Output the [X, Y] coordinate of the center of the cell containing the given text.  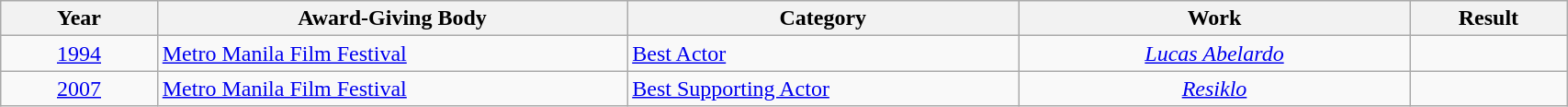
Best Actor [823, 53]
Resiklo [1214, 89]
2007 [79, 89]
Work [1214, 18]
Result [1488, 18]
Year [79, 18]
1994 [79, 53]
Category [823, 18]
Best Supporting Actor [823, 89]
Lucas Abelardo [1214, 53]
Award-Giving Body [391, 18]
